Locate the cell with the specified text and output its [X, Y] center coordinate. 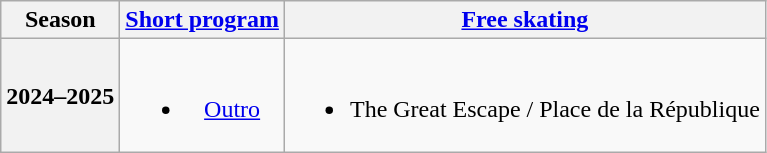
Season [60, 20]
Outro [202, 96]
Free skating [524, 20]
Short program [202, 20]
The Great Escape / Place de la République [524, 96]
2024–2025 [60, 96]
